Output the (x, y) coordinate of the center of the cell containing the given text.  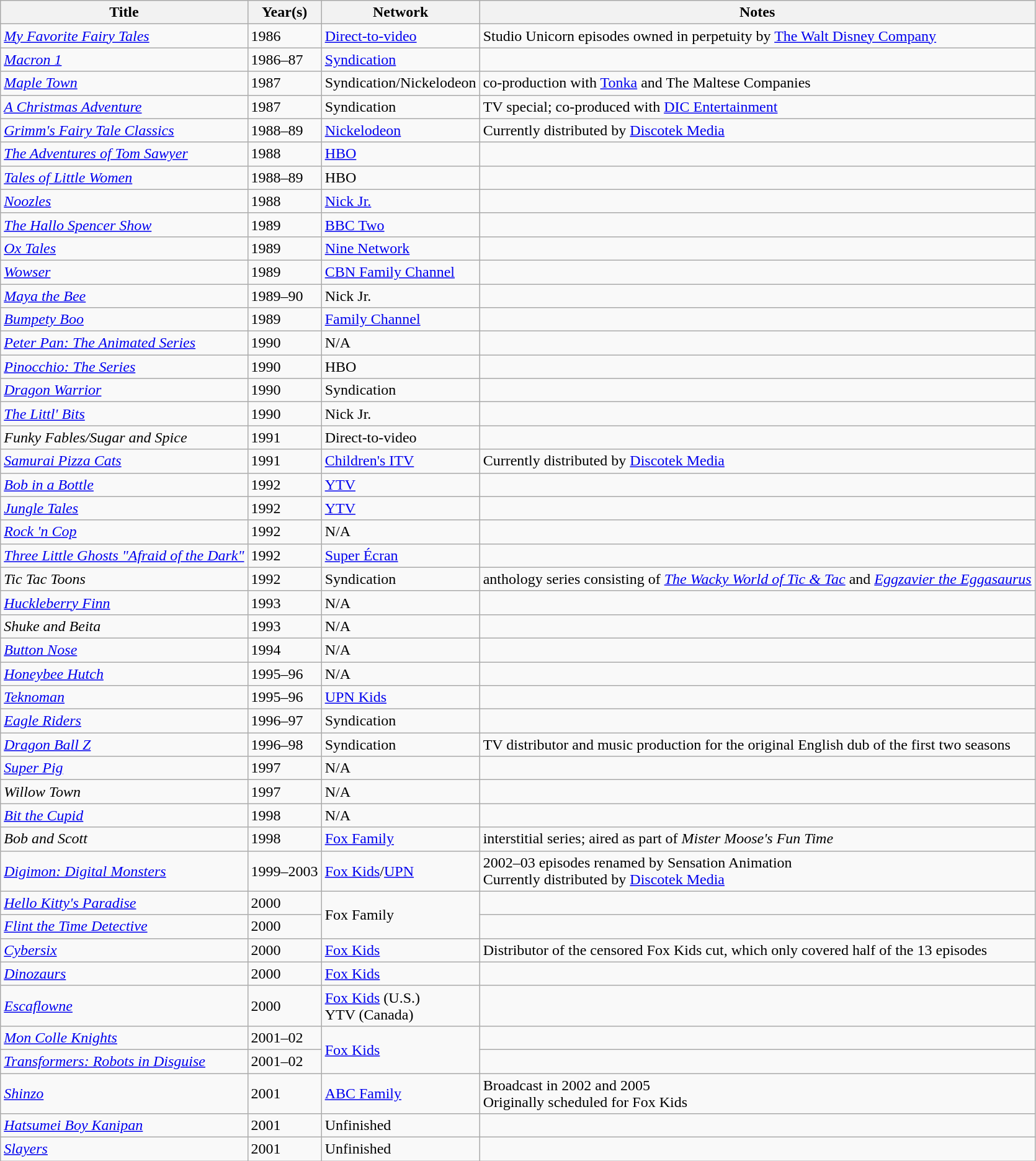
Maple Town (124, 83)
Dinozaurs (124, 974)
Huckleberry Finn (124, 603)
Bit the Cupid (124, 815)
Super Pig (124, 768)
Studio Unicorn episodes owned in perpetuity by The Walt Disney Company (757, 36)
Flint the Time Detective (124, 926)
1986 (284, 36)
anthology series consisting of The Wacky World of Tic & Tac and Eggzavier the Eggasaurus (757, 579)
Hatsumei Boy Kanipan (124, 1126)
Shuke and Beita (124, 626)
Wowser (124, 272)
Eagle Riders (124, 721)
Hello Kitty's Paradise (124, 903)
Mon Colle Knights (124, 1038)
1996–97 (284, 721)
Dragon Ball Z (124, 745)
Jungle Tales (124, 508)
My Favorite Fairy Tales (124, 36)
Button Nose (124, 650)
Rock 'n Cop (124, 532)
TV special; co-produced with DIC Entertainment (757, 107)
Transformers: Robots in Disguise (124, 1061)
2002–03 episodes renamed by Sensation AnimationCurrently distributed by Discotek Media (757, 871)
Teknoman (124, 697)
Syndication/Nickelodeon (401, 83)
Shinzo (124, 1093)
Broadcast in 2002 and 2005Originally scheduled for Fox Kids (757, 1093)
Grimm's Fairy Tale Classics (124, 130)
1999–2003 (284, 871)
1989–90 (284, 296)
Network (401, 12)
ABC Family (401, 1093)
Noozles (124, 201)
Cybersix (124, 950)
Macron 1 (124, 60)
Three Little Ghosts "Afraid of the Dark" (124, 555)
Escaflowne (124, 1005)
Notes (757, 12)
A Christmas Adventure (124, 107)
Honeybee Hutch (124, 673)
Bob in a Bottle (124, 485)
Maya the Bee (124, 296)
1986–87 (284, 60)
The Hallo Spencer Show (124, 225)
1996–98 (284, 745)
Tic Tac Toons (124, 579)
The Littl' Bits (124, 414)
UPN Kids (401, 697)
TV distributor and music production for the original English dub of the first two seasons (757, 745)
co-production with Tonka and The Maltese Companies (757, 83)
Fox Kids (U.S.)YTV (Canada) (401, 1005)
Title (124, 12)
The Adventures of Tom Sawyer (124, 154)
Digimon: Digital Monsters (124, 871)
Bumpety Boo (124, 320)
Tales of Little Women (124, 177)
Willow Town (124, 792)
Super Écran (401, 555)
Family Channel (401, 320)
Funky Fables/Sugar and Spice (124, 437)
Ox Tales (124, 248)
CBN Family Channel (401, 272)
Nickelodeon (401, 130)
Children's ITV (401, 461)
Peter Pan: The Animated Series (124, 343)
1994 (284, 650)
Slayers (124, 1149)
Pinocchio: The Series (124, 367)
BBC Two (401, 225)
Distributor of the censored Fox Kids cut, which only covered half of the 13 episodes (757, 950)
Year(s) (284, 12)
Dragon Warrior (124, 390)
Fox Kids/UPN (401, 871)
interstitial series; aired as part of Mister Moose's Fun Time (757, 839)
Nine Network (401, 248)
Samurai Pizza Cats (124, 461)
Bob and Scott (124, 839)
